Output the (x, y) coordinate of the center of the cell containing the given text.  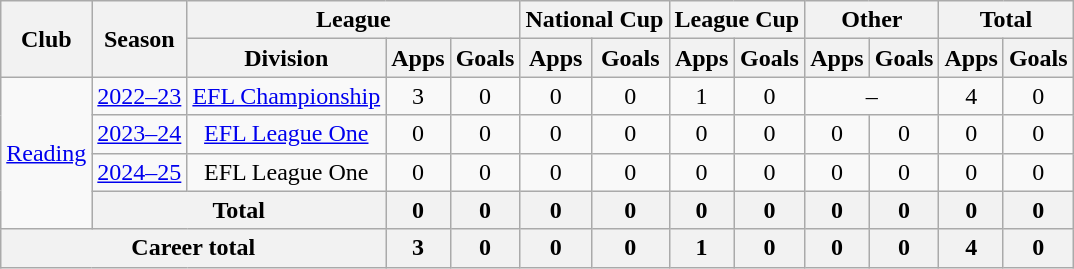
League Cup (737, 20)
League (354, 20)
Season (140, 39)
– (872, 96)
2024–25 (140, 172)
Career total (194, 248)
National Cup (594, 20)
Club (46, 39)
Division (286, 58)
Other (872, 20)
Reading (46, 153)
EFL Championship (286, 96)
2022–23 (140, 96)
2023–24 (140, 134)
